Identify which cell holds the provided text, then report its [x, y] central coordinate. 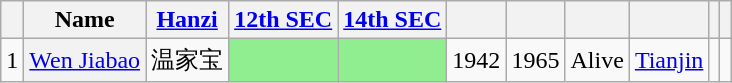
Hanzi [188, 20]
14th SEC [392, 20]
Alive [597, 60]
1965 [536, 60]
Wen Jiabao [85, 60]
12th SEC [284, 20]
1942 [476, 60]
温家宝 [188, 60]
Name [85, 20]
Tianjin [669, 60]
1 [12, 60]
